Search for the cell housing the specified text and yield its (X, Y) center coordinate. 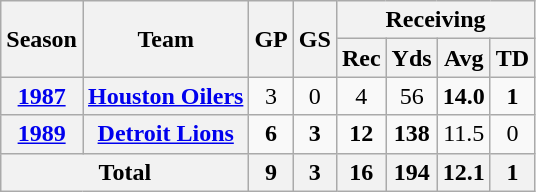
56 (412, 96)
Yds (412, 58)
12 (361, 134)
Season (42, 39)
194 (412, 172)
Total (125, 172)
138 (412, 134)
4 (361, 96)
Team (165, 39)
11.5 (464, 134)
1987 (42, 96)
9 (271, 172)
12.1 (464, 172)
GP (271, 39)
GS (314, 39)
14.0 (464, 96)
Avg (464, 58)
6 (271, 134)
Detroit Lions (165, 134)
Houston Oilers (165, 96)
TD (512, 58)
Rec (361, 58)
16 (361, 172)
Receiving (435, 20)
1989 (42, 134)
